Determine the [x, y] coordinate at the center of the cell enclosing the given text.  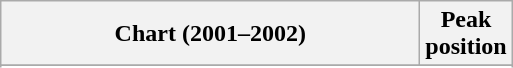
Peakposition [466, 34]
Chart (2001–2002) [210, 34]
